Determine the (X, Y) coordinate at the center of the cell enclosing the given text.  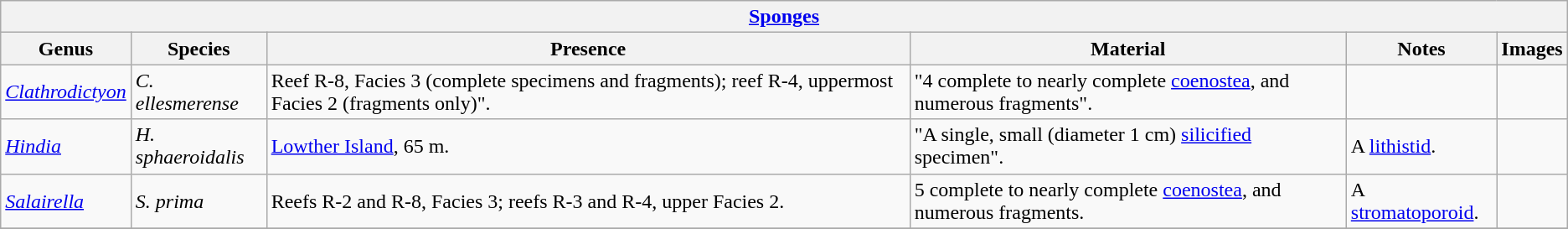
Reefs R-2 and R-8, Facies 3; reefs R-3 and R-4, upper Facies 2. (588, 201)
"A single, small (diameter 1 cm) silicified specimen". (1127, 146)
Hindia (66, 146)
Presence (588, 49)
Species (199, 49)
H. sphaeroidalis (199, 146)
Clathrodictyon (66, 92)
Sponges (784, 17)
Images (1532, 49)
"4 complete to nearly complete coenostea, and numerous fragments". (1127, 92)
5 complete to nearly complete coenostea, and numerous fragments. (1127, 201)
A lithistid. (1421, 146)
Material (1127, 49)
Salairella (66, 201)
C. ellesmerense (199, 92)
Genus (66, 49)
S. prima (199, 201)
A stromatoporoid. (1421, 201)
Notes (1421, 49)
Lowther Island, 65 m. (588, 146)
Reef R-8, Facies 3 (complete specimens and fragments); reef R-4, uppermost Facies 2 (fragments only)". (588, 92)
